Scan for the cell matching the given text and deliver its [x, y] coordinate at center. 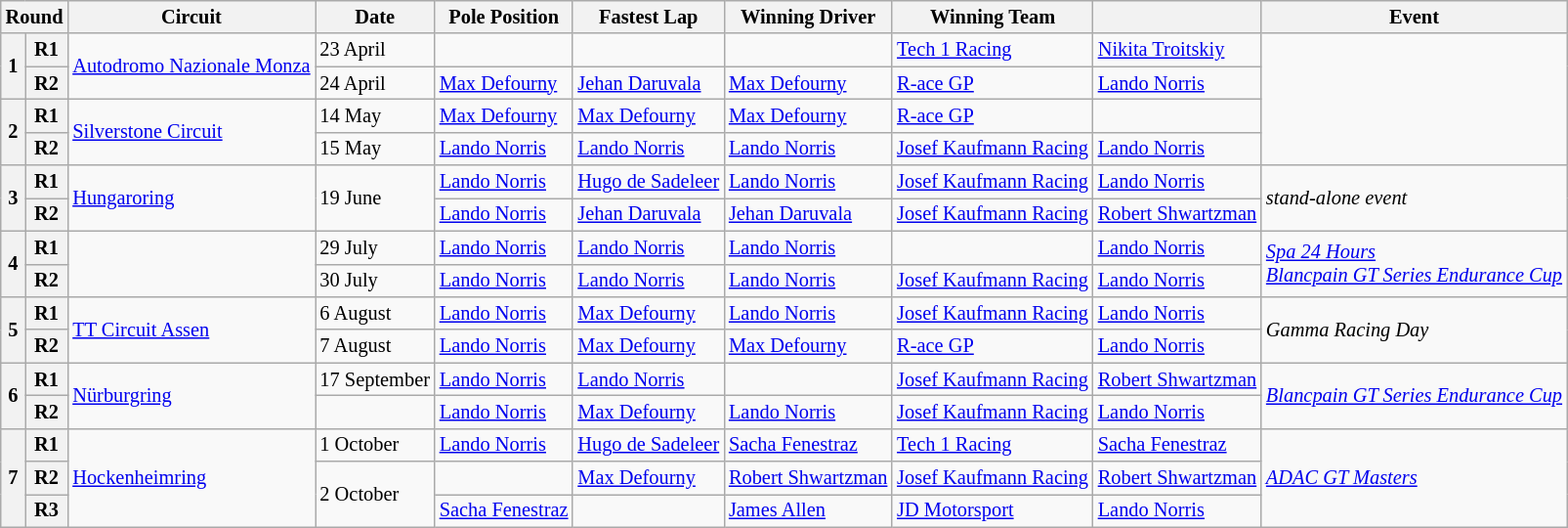
24 April [374, 83]
2 [14, 131]
Gamma Racing Day [1415, 329]
stand-alone event [1415, 198]
R3 [47, 510]
29 July [374, 247]
3 [14, 198]
Autodromo Nazionale Monza [191, 66]
17 September [374, 379]
Event [1415, 17]
6 August [374, 313]
14 May [374, 115]
7 August [374, 346]
30 July [374, 281]
Fastest Lap [649, 17]
Nürburgring [191, 395]
6 [14, 395]
Hockenheimring [191, 477]
Pole Position [504, 17]
5 [14, 329]
TT Circuit Assen [191, 329]
Nikita Troitskiy [1177, 50]
23 April [374, 50]
Date [374, 17]
Winning Driver [808, 17]
Circuit [191, 17]
Spa 24 HoursBlancpain GT Series Endurance Cup [1415, 264]
Silverstone Circuit [191, 131]
1 [14, 66]
JD Motorsport [993, 510]
Winning Team [993, 17]
2 October [374, 495]
15 May [374, 149]
1 October [374, 445]
Blancpain GT Series Endurance Cup [1415, 395]
James Allen [808, 510]
7 [14, 477]
4 [14, 264]
Hungaroring [191, 198]
ADAC GT Masters [1415, 477]
19 June [374, 198]
Round [35, 17]
